From the cell containing the given text, extract its center point as [X, Y] coordinate. 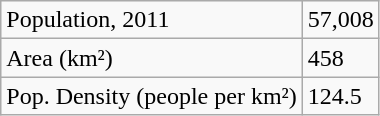
Area (km²) [152, 58]
Pop. Density (people per km²) [152, 96]
458 [340, 58]
Population, 2011 [152, 20]
57,008 [340, 20]
124.5 [340, 96]
